For the text-containing cell, return its midpoint in [X, Y] coordinate format. 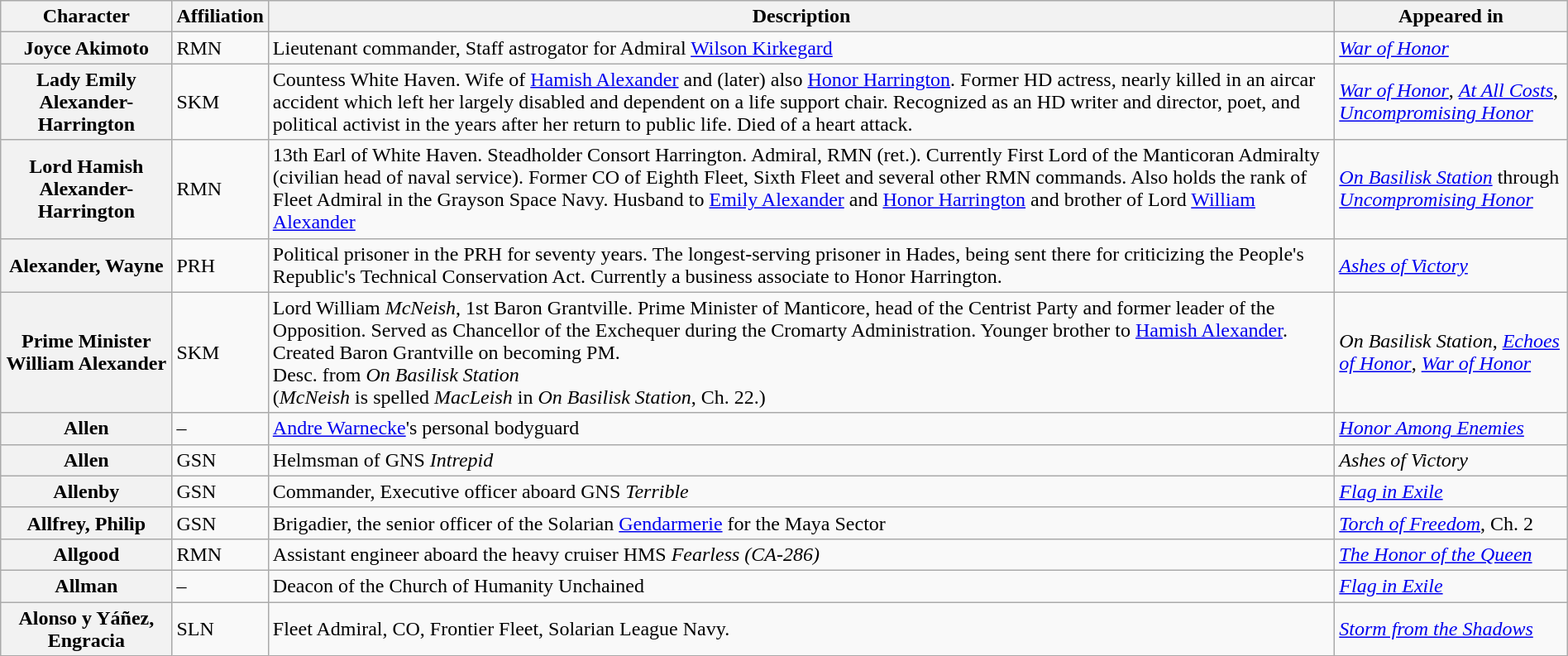
Fleet Admiral, CO, Frontier Fleet, Solarian League Navy. [801, 629]
Brigadier, the senior officer of the Solarian Gendarmerie for the Maya Sector [801, 523]
Deacon of the Church of Humanity Unchained [801, 586]
Lord Hamish Alexander-Harrington [86, 189]
Character [86, 17]
Lady Emily Alexander-Harrington [86, 102]
Description [801, 17]
Storm from the Shadows [1451, 629]
Honor Among Enemies [1451, 429]
Allgood [86, 554]
The Honor of the Queen [1451, 554]
Lieutenant commander, Staff astrogator for Admiral Wilson Kirkegard [801, 48]
Appeared in [1451, 17]
Allman [86, 586]
Prime Minister William Alexander [86, 352]
Torch of Freedom, Ch. 2 [1451, 523]
PRH [220, 265]
On Basilisk Station, Echoes of Honor, War of Honor [1451, 352]
Assistant engineer aboard the heavy cruiser HMS Fearless (CA-286) [801, 554]
Joyce Akimoto [86, 48]
Allenby [86, 491]
Alonso y Yáñez, Engracia [86, 629]
War of Honor [1451, 48]
Commander, Executive officer aboard GNS Terrible [801, 491]
Allfrey, Philip [86, 523]
Andre Warnecke's personal bodyguard [801, 429]
Affiliation [220, 17]
SLN [220, 629]
Helmsman of GNS Intrepid [801, 460]
Alexander, Wayne [86, 265]
War of Honor, At All Costs, Uncompromising Honor [1451, 102]
On Basilisk Station through Uncompromising Honor [1451, 189]
